Scan for the cell matching the given text and deliver its [x, y] coordinate at center. 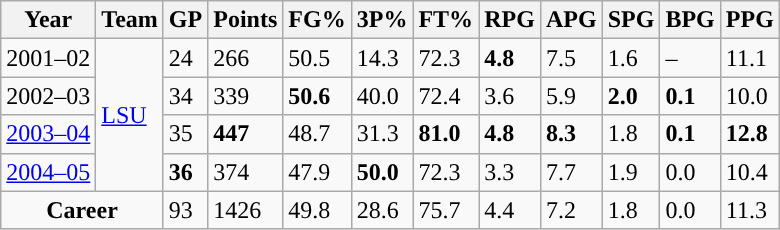
BPG [690, 20]
FG% [317, 20]
14.3 [382, 58]
50.0 [382, 172]
8.3 [571, 134]
447 [246, 134]
48.7 [317, 134]
12.8 [750, 134]
1426 [246, 210]
1.9 [631, 172]
Team [130, 20]
81.0 [446, 134]
7.7 [571, 172]
339 [246, 96]
50.6 [317, 96]
50.5 [317, 58]
LSU [130, 115]
3.3 [510, 172]
47.9 [317, 172]
11.1 [750, 58]
72.4 [446, 96]
93 [185, 210]
Year [48, 20]
2001–02 [48, 58]
2003–04 [48, 134]
35 [185, 134]
Career [82, 210]
5.9 [571, 96]
3P% [382, 20]
75.7 [446, 210]
Points [246, 20]
36 [185, 172]
PPG [750, 20]
31.3 [382, 134]
SPG [631, 20]
GP [185, 20]
49.8 [317, 210]
34 [185, 96]
2004–05 [48, 172]
APG [571, 20]
40.0 [382, 96]
374 [246, 172]
1.6 [631, 58]
11.3 [750, 210]
10.4 [750, 172]
4.4 [510, 210]
7.2 [571, 210]
7.5 [571, 58]
28.6 [382, 210]
3.6 [510, 96]
2.0 [631, 96]
FT% [446, 20]
24 [185, 58]
– [690, 58]
10.0 [750, 96]
266 [246, 58]
2002–03 [48, 96]
RPG [510, 20]
